Detect which cell encompasses the target text, then output its (X, Y) center coordinate. 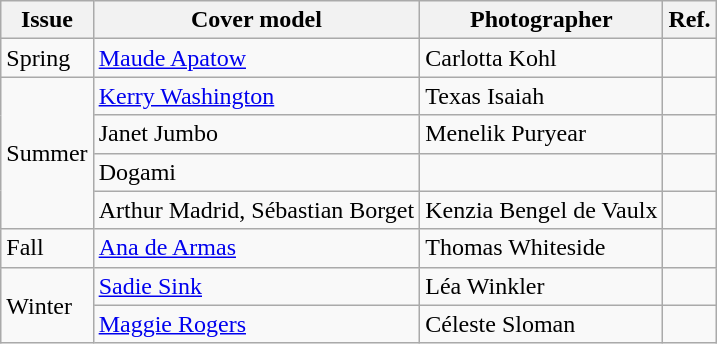
Winter (47, 305)
Céleste Sloman (542, 324)
Janet Jumbo (256, 134)
Ref. (690, 20)
Maude Apatow (256, 58)
Maggie Rogers (256, 324)
Thomas Whiteside (542, 248)
Menelik Puryear (542, 134)
Sadie Sink (256, 286)
Léa Winkler (542, 286)
Cover model (256, 20)
Ana de Armas (256, 248)
Dogami (256, 172)
Summer (47, 153)
Texas Isaiah (542, 96)
Photographer (542, 20)
Spring (47, 58)
Carlotta Kohl (542, 58)
Arthur Madrid, Sébastian Borget (256, 210)
Kerry Washington (256, 96)
Kenzia Bengel de Vaulx (542, 210)
Fall (47, 248)
Issue (47, 20)
